Extract the (X, Y) coordinate from the center of the cell holding the provided text.  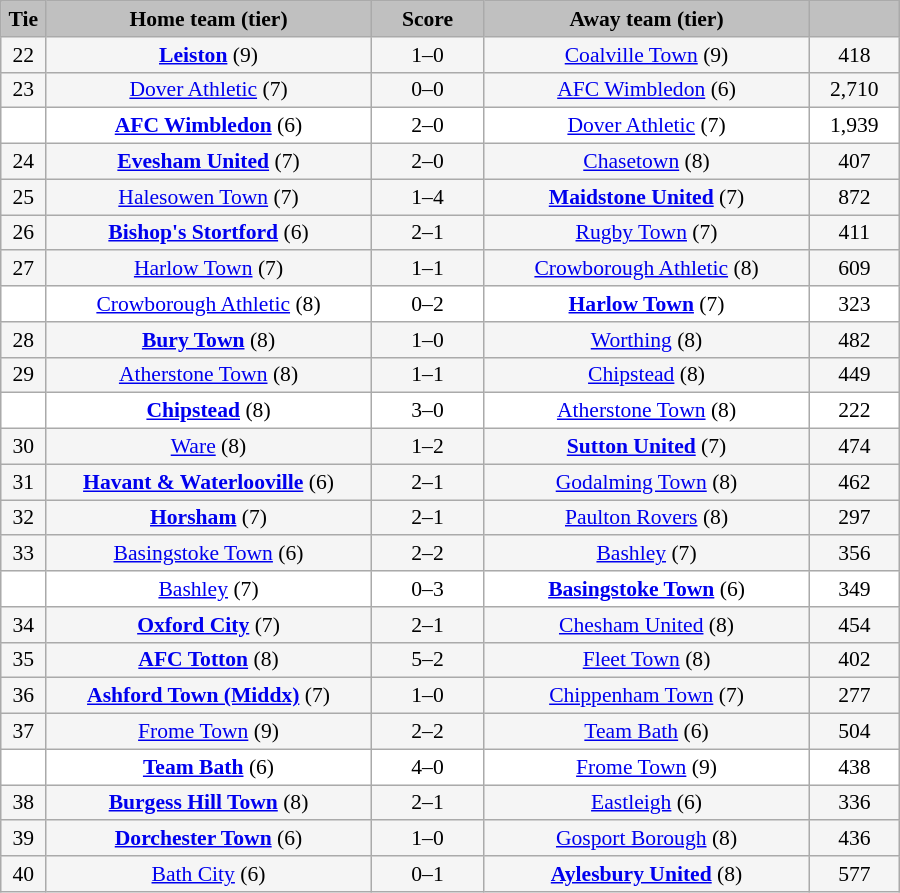
482 (854, 340)
32 (24, 518)
Maidstone United (7) (647, 197)
33 (24, 554)
Halesowen Town (7) (209, 197)
Horsham (7) (209, 518)
411 (854, 233)
349 (854, 589)
Chippenham Town (7) (647, 696)
402 (854, 660)
23 (24, 90)
462 (854, 482)
22 (24, 55)
356 (854, 554)
Paulton Rovers (8) (647, 518)
39 (24, 839)
609 (854, 269)
Chasetown (8) (647, 162)
297 (854, 518)
Bury Town (8) (209, 340)
436 (854, 839)
872 (854, 197)
0–1 (427, 874)
Godalming Town (8) (647, 482)
Bath City (6) (209, 874)
0–3 (427, 589)
36 (24, 696)
407 (854, 162)
4–0 (427, 767)
3–0 (427, 411)
AFC Totton (8) (209, 660)
336 (854, 803)
Rugby Town (7) (647, 233)
40 (24, 874)
222 (854, 411)
24 (24, 162)
5–2 (427, 660)
Evesham United (7) (209, 162)
26 (24, 233)
38 (24, 803)
577 (854, 874)
27 (24, 269)
504 (854, 732)
37 (24, 732)
34 (24, 625)
28 (24, 340)
2,710 (854, 90)
277 (854, 696)
Fleet Town (8) (647, 660)
Ware (8) (209, 447)
Home team (tier) (209, 19)
1,939 (854, 126)
449 (854, 375)
454 (854, 625)
Gosport Borough (8) (647, 839)
Aylesbury United (8) (647, 874)
1–2 (427, 447)
418 (854, 55)
31 (24, 482)
474 (854, 447)
438 (854, 767)
29 (24, 375)
1–4 (427, 197)
Score (427, 19)
Burgess Hill Town (8) (209, 803)
35 (24, 660)
Bishop's Stortford (6) (209, 233)
Oxford City (7) (209, 625)
Chesham United (8) (647, 625)
0–0 (427, 90)
0–2 (427, 304)
25 (24, 197)
Sutton United (7) (647, 447)
323 (854, 304)
Havant & Waterlooville (6) (209, 482)
Tie (24, 19)
Worthing (8) (647, 340)
Dorchester Town (6) (209, 839)
30 (24, 447)
Away team (tier) (647, 19)
Eastleigh (6) (647, 803)
Coalville Town (9) (647, 55)
Ashford Town (Middx) (7) (209, 696)
Leiston (9) (209, 55)
